Determine the (x, y) coordinate at the center of the cell enclosing the given text.  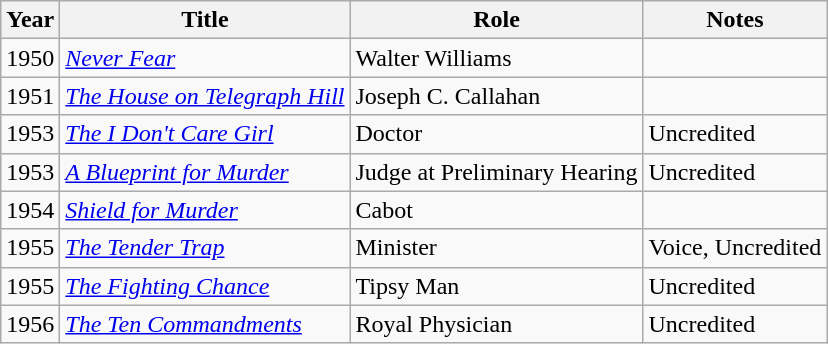
Title (205, 20)
1954 (30, 210)
1951 (30, 96)
Tipsy Man (496, 286)
Royal Physician (496, 324)
Judge at Preliminary Hearing (496, 172)
Role (496, 20)
Cabot (496, 210)
Shield for Murder (205, 210)
The Tender Trap (205, 248)
Joseph C. Callahan (496, 96)
1950 (30, 58)
Doctor (496, 134)
Year (30, 20)
The House on Telegraph Hill (205, 96)
The Ten Commandments (205, 324)
1956 (30, 324)
The Fighting Chance (205, 286)
Minister (496, 248)
Voice, Uncredited (735, 248)
The I Don't Care Girl (205, 134)
Walter Williams (496, 58)
Notes (735, 20)
A Blueprint for Murder (205, 172)
Never Fear (205, 58)
